From the cell containing the given text, extract its center point as [x, y] coordinate. 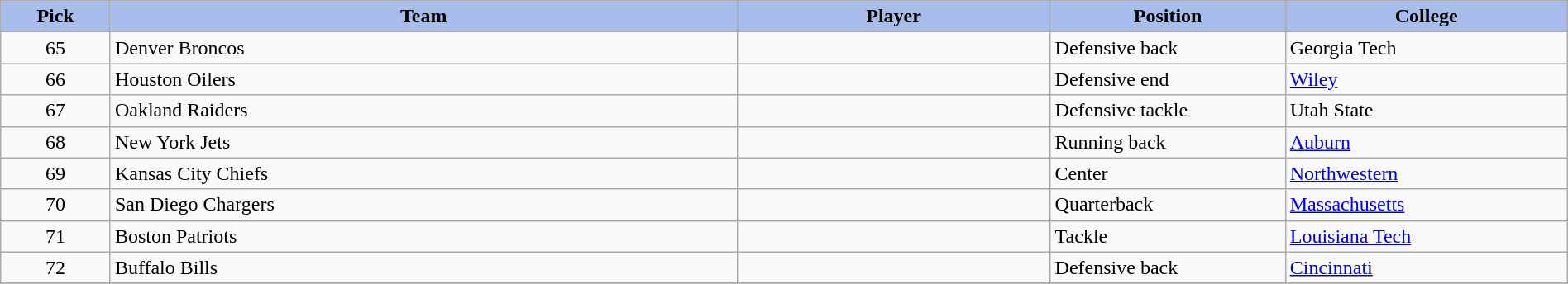
Team [423, 17]
Boston Patriots [423, 236]
Running back [1168, 142]
68 [56, 142]
72 [56, 267]
Quarterback [1168, 205]
San Diego Chargers [423, 205]
Cincinnati [1426, 267]
Buffalo Bills [423, 267]
Massachusetts [1426, 205]
Utah State [1426, 111]
Auburn [1426, 142]
70 [56, 205]
67 [56, 111]
New York Jets [423, 142]
Position [1168, 17]
71 [56, 236]
Defensive tackle [1168, 111]
College [1426, 17]
66 [56, 79]
Denver Broncos [423, 48]
Wiley [1426, 79]
65 [56, 48]
Oakland Raiders [423, 111]
Player [893, 17]
Kansas City Chiefs [423, 173]
Pick [56, 17]
Louisiana Tech [1426, 236]
Defensive end [1168, 79]
Georgia Tech [1426, 48]
Houston Oilers [423, 79]
Northwestern [1426, 173]
69 [56, 173]
Tackle [1168, 236]
Center [1168, 173]
